From the cell containing the given text, extract its center point as (X, Y) coordinate. 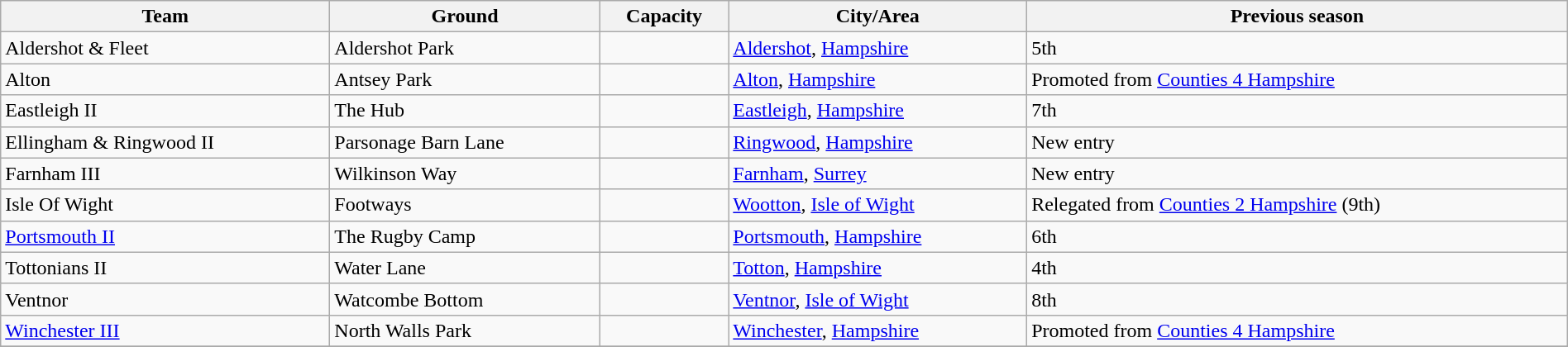
5th (1298, 48)
Alton, Hampshire (878, 79)
7th (1298, 111)
Team (165, 17)
Totton, Hampshire (878, 268)
City/Area (878, 17)
Water Lane (465, 268)
Antsey Park (465, 79)
Eastleigh, Hampshire (878, 111)
Alton (165, 79)
Farnham III (165, 173)
Ventnor (165, 299)
Portsmouth II (165, 236)
Tottonians II (165, 268)
Watcombe Bottom (465, 299)
The Rugby Camp (465, 236)
Farnham, Surrey (878, 173)
The Hub (465, 111)
Ringwood, Hampshire (878, 142)
Parsonage Barn Lane (465, 142)
Wilkinson Way (465, 173)
Capacity (664, 17)
North Walls Park (465, 330)
Aldershot, Hampshire (878, 48)
Previous season (1298, 17)
Aldershot & Fleet (165, 48)
Ventnor, Isle of Wight (878, 299)
Ground (465, 17)
Wootton, Isle of Wight (878, 205)
Portsmouth, Hampshire (878, 236)
4th (1298, 268)
Winchester, Hampshire (878, 330)
Aldershot Park (465, 48)
Isle Of Wight (165, 205)
Relegated from Counties 2 Hampshire (9th) (1298, 205)
Footways (465, 205)
Ellingham & Ringwood II (165, 142)
8th (1298, 299)
6th (1298, 236)
Eastleigh II (165, 111)
Winchester III (165, 330)
